Determine the [X, Y] coordinate at the center of the cell enclosing the given text.  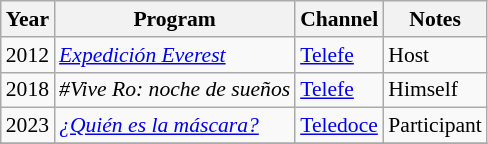
2012 [28, 55]
Program [174, 19]
Notes [435, 19]
2018 [28, 90]
Expedición Everest [174, 55]
Host [435, 55]
Teledoce [339, 126]
2023 [28, 126]
Participant [435, 126]
Year [28, 19]
Himself [435, 90]
Channel [339, 19]
¿Quién es la máscara? [174, 126]
#Vive Ro: noche de sueños [174, 90]
